Pinpoint the cell where the given text exists, returning its (x, y) midpoint coordinate. 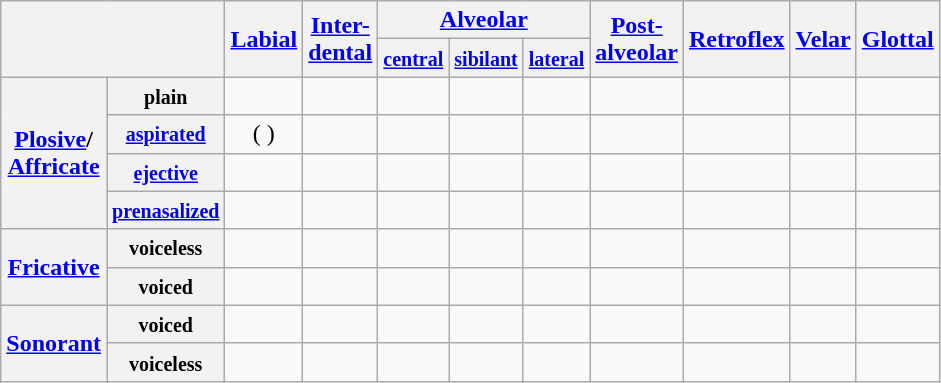
plain (165, 96)
lateral (556, 58)
Sonorant (54, 343)
ejective (165, 172)
central (414, 58)
Velar (823, 39)
prenasalized (165, 210)
Alveolar (484, 20)
Inter-dental (340, 39)
sibilant (486, 58)
Labial (264, 39)
( ) (264, 134)
Glottal (898, 39)
Post-alveolar (637, 39)
Retroflex (738, 39)
Fricative (54, 267)
aspirated (165, 134)
Plosive/Affricate (54, 153)
